Detect which cell encompasses the target text, then output its [x, y] center coordinate. 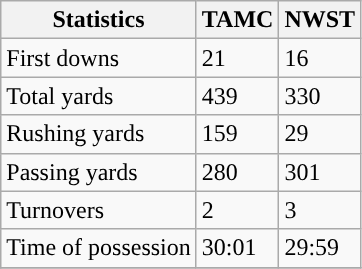
280 [238, 172]
3 [320, 210]
NWST [320, 20]
Rushing yards [99, 134]
Total yards [99, 96]
2 [238, 210]
First downs [99, 58]
159 [238, 134]
16 [320, 58]
29:59 [320, 248]
Turnovers [99, 210]
Statistics [99, 20]
Time of possession [99, 248]
21 [238, 58]
TAMC [238, 20]
301 [320, 172]
30:01 [238, 248]
Passing yards [99, 172]
29 [320, 134]
439 [238, 96]
330 [320, 96]
